Detect which cell encompasses the target text, then output its [x, y] center coordinate. 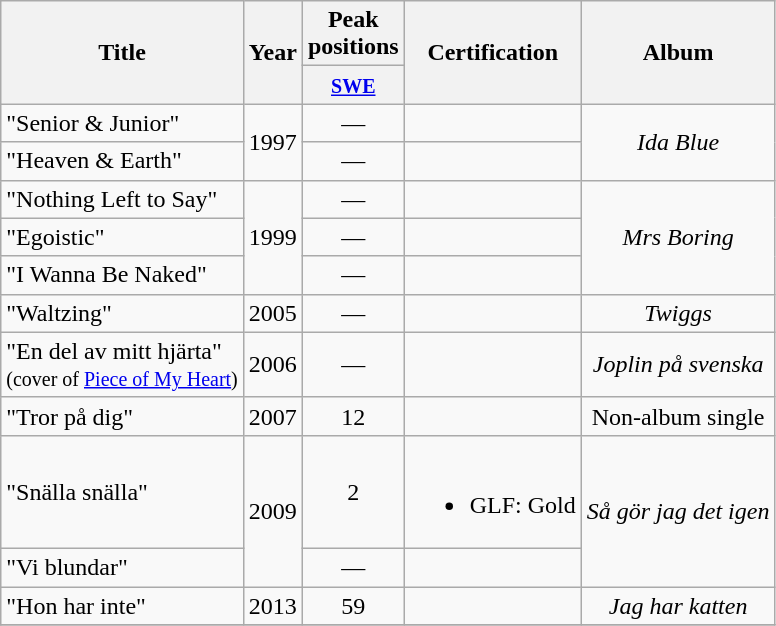
Jag har katten [678, 605]
"Senior & Junior" [122, 123]
"I Wanna Be Naked" [122, 275]
2005 [272, 313]
Mrs Boring [678, 237]
Peak positions [353, 34]
"Egoistic" [122, 237]
2009 [272, 510]
Non-album single [678, 416]
1999 [272, 237]
"Hon har inte" [122, 605]
SWE [353, 85]
2 [353, 492]
59 [353, 605]
Certification [492, 52]
"En del av mitt hjärta" (cover of Piece of My Heart) [122, 364]
12 [353, 416]
"Vi blundar" [122, 567]
"Waltzing" [122, 313]
2013 [272, 605]
"Tror på dig" [122, 416]
Så gör jag det igen [678, 510]
Title [122, 52]
"Snälla snälla" [122, 492]
Year [272, 52]
2006 [272, 364]
GLF: Gold [492, 492]
"Nothing Left to Say" [122, 199]
Ida Blue [678, 142]
Twiggs [678, 313]
"Heaven & Earth" [122, 161]
Joplin på svenska [678, 364]
2007 [272, 416]
1997 [272, 142]
Album [678, 52]
